Output the (x, y) coordinate of the center of the cell containing the given text.  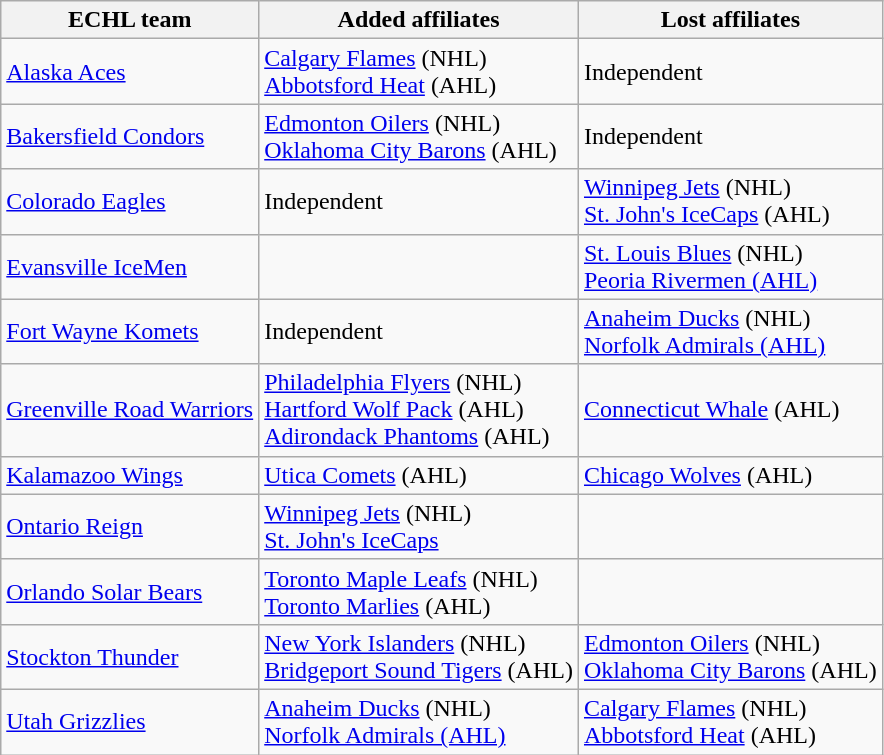
Utah Grizzlies (130, 722)
Toronto Maple Leafs (NHL)Toronto Marlies (AHL) (419, 592)
Bakersfield Condors (130, 136)
Evansville IceMen (130, 266)
Connecticut Whale (AHL) (730, 410)
Stockton Thunder (130, 656)
Added affiliates (419, 20)
Fort Wayne Komets (130, 332)
Kalamazoo Wings (130, 475)
Ontario Reign (130, 526)
ECHL team (130, 20)
Philadelphia Flyers (NHL)Hartford Wolf Pack (AHL)Adirondack Phantoms (AHL) (419, 410)
Alaska Aces (130, 72)
Lost affiliates (730, 20)
Chicago Wolves (AHL) (730, 475)
Winnipeg Jets (NHL)St. John's IceCaps (419, 526)
Colorado Eagles (130, 202)
Orlando Solar Bears (130, 592)
Winnipeg Jets (NHL)St. John's IceCaps (AHL) (730, 202)
Utica Comets (AHL) (419, 475)
St. Louis Blues (NHL)Peoria Rivermen (AHL) (730, 266)
Greenville Road Warriors (130, 410)
New York Islanders (NHL)Bridgeport Sound Tigers (AHL) (419, 656)
